Determine the (X, Y) coordinate at the center of the cell enclosing the given text.  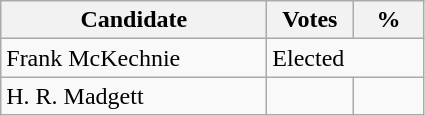
H. R. Madgett (134, 96)
Elected (346, 58)
Candidate (134, 20)
Votes (310, 20)
Frank McKechnie (134, 58)
% (388, 20)
